Identify which cell holds the provided text, then report its (X, Y) central coordinate. 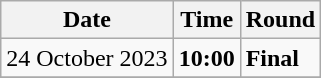
Final (280, 58)
Time (206, 20)
24 October 2023 (87, 58)
Round (280, 20)
10:00 (206, 58)
Date (87, 20)
